Search for the cell housing the specified text and yield its (X, Y) center coordinate. 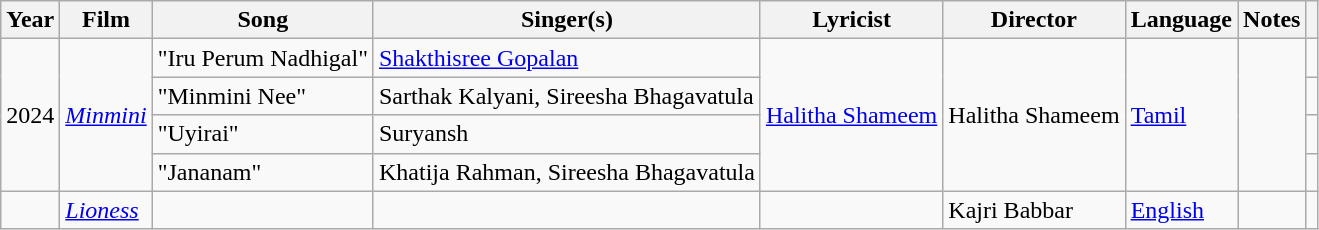
Singer(s) (566, 20)
"Iru Perum Nadhigal" (262, 58)
2024 (30, 115)
"Jananam" (262, 172)
Lyricist (851, 20)
Language (1181, 20)
Minmini (106, 115)
Suryansh (566, 134)
Sarthak Kalyani, Sireesha Bhagavatula (566, 96)
Shakthisree Gopalan (566, 58)
Song (262, 20)
English (1181, 210)
Khatija Rahman, Sireesha Bhagavatula (566, 172)
"Minmini Nee" (262, 96)
"Uyirai" (262, 134)
Tamil (1181, 115)
Year (30, 20)
Director (1034, 20)
Lioness (106, 210)
Film (106, 20)
Notes (1272, 20)
Kajri Babbar (1034, 210)
